Return the (X, Y) coordinate for the center point of the cell that contains the specified text.  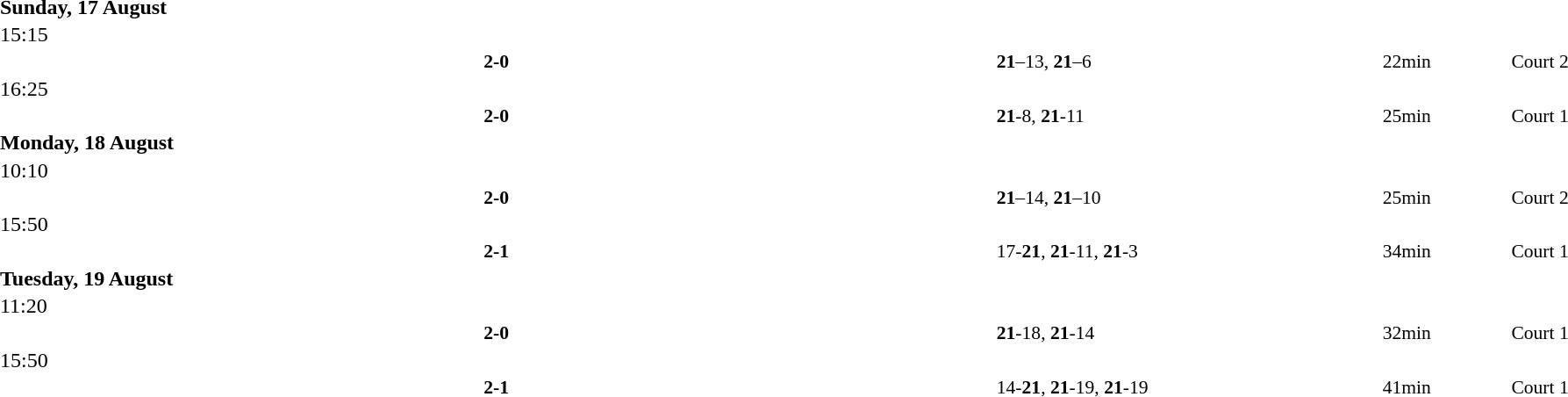
21-8, 21-11 (1187, 116)
2-1 (497, 251)
22min (1444, 61)
21–14, 21–10 (1187, 197)
17-21, 21-11, 21-3 (1187, 251)
32min (1444, 333)
21–13, 21–6 (1187, 61)
21-18, 21-14 (1187, 333)
34min (1444, 251)
